Detect which cell encompasses the target text, then output its [x, y] center coordinate. 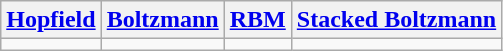
Boltzmann [162, 20]
Hopfield [51, 20]
RBM [258, 20]
Stacked Boltzmann [396, 20]
